Output the [X, Y] coordinate of the center of the cell containing the given text.  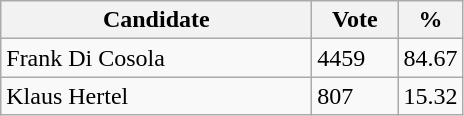
15.32 [430, 96]
Candidate [156, 20]
84.67 [430, 58]
Frank Di Cosola [156, 58]
Vote [355, 20]
Klaus Hertel [156, 96]
807 [355, 96]
4459 [355, 58]
% [430, 20]
